Scan for the cell matching the given text and deliver its [x, y] coordinate at center. 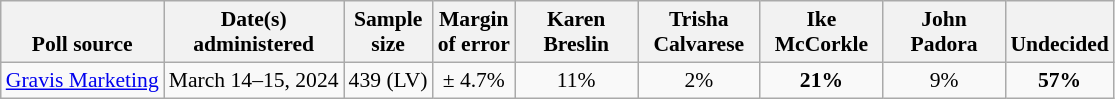
9% [944, 80]
Date(s)administered [254, 32]
57% [1059, 80]
21% [822, 80]
March 14–15, 2024 [254, 80]
JohnPadora [944, 32]
Poll source [82, 32]
Marginof error [474, 32]
Gravis Marketing [82, 80]
IkeMcCorkle [822, 32]
2% [700, 80]
KarenBreslin [576, 32]
± 4.7% [474, 80]
11% [576, 80]
TrishaCalvarese [700, 32]
Undecided [1059, 32]
439 (LV) [388, 80]
Samplesize [388, 32]
